From the cell containing the given text, extract its center point as [X, Y] coordinate. 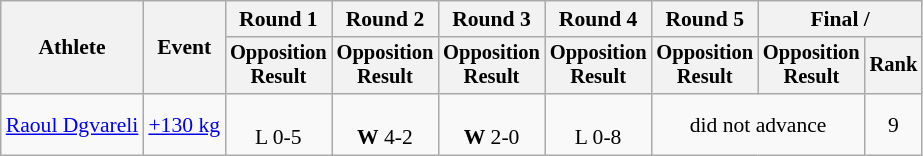
Round 1 [278, 19]
L 0-5 [278, 124]
Raoul Dgvareli [72, 124]
W 2-0 [492, 124]
Round 4 [598, 19]
did not advance [758, 124]
Round 3 [492, 19]
L 0-8 [598, 124]
Round 2 [386, 19]
Event [184, 48]
Round 5 [704, 19]
+130 kg [184, 124]
9 [894, 124]
Final / [840, 19]
Rank [894, 66]
W 4-2 [386, 124]
Athlete [72, 48]
